Provide the [X, Y] coordinate of the cell's center where the given text is located.  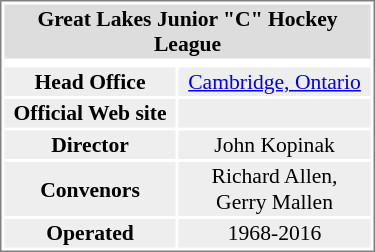
Operated [90, 233]
Head Office [90, 82]
1968-2016 [275, 233]
Director [90, 144]
Richard Allen,Gerry Mallen [275, 189]
John Kopinak [275, 144]
Convenors [90, 189]
Official Web site [90, 113]
Great Lakes Junior "C" Hockey League [187, 31]
Cambridge, Ontario [275, 82]
